For the text-containing cell, return its midpoint in [X, Y] coordinate format. 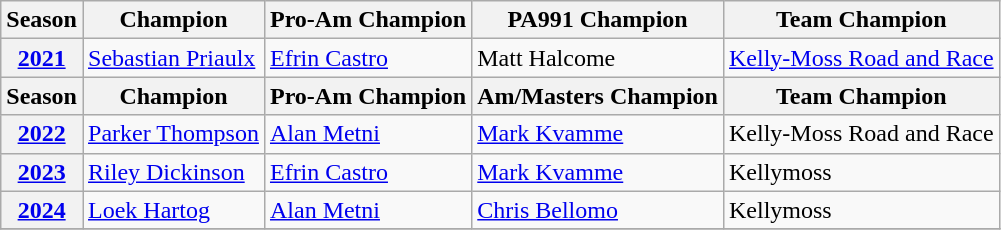
Parker Thompson [173, 134]
Riley Dickinson [173, 172]
Am/Masters Champion [598, 96]
PA991 Champion [598, 20]
Matt Halcome [598, 58]
Loek Hartog [173, 210]
2023 [42, 172]
Chris Bellomo [598, 210]
2022 [42, 134]
2024 [42, 210]
Sebastian Priaulx [173, 58]
2021 [42, 58]
